Return (x, y) of the center of cell containing provided text 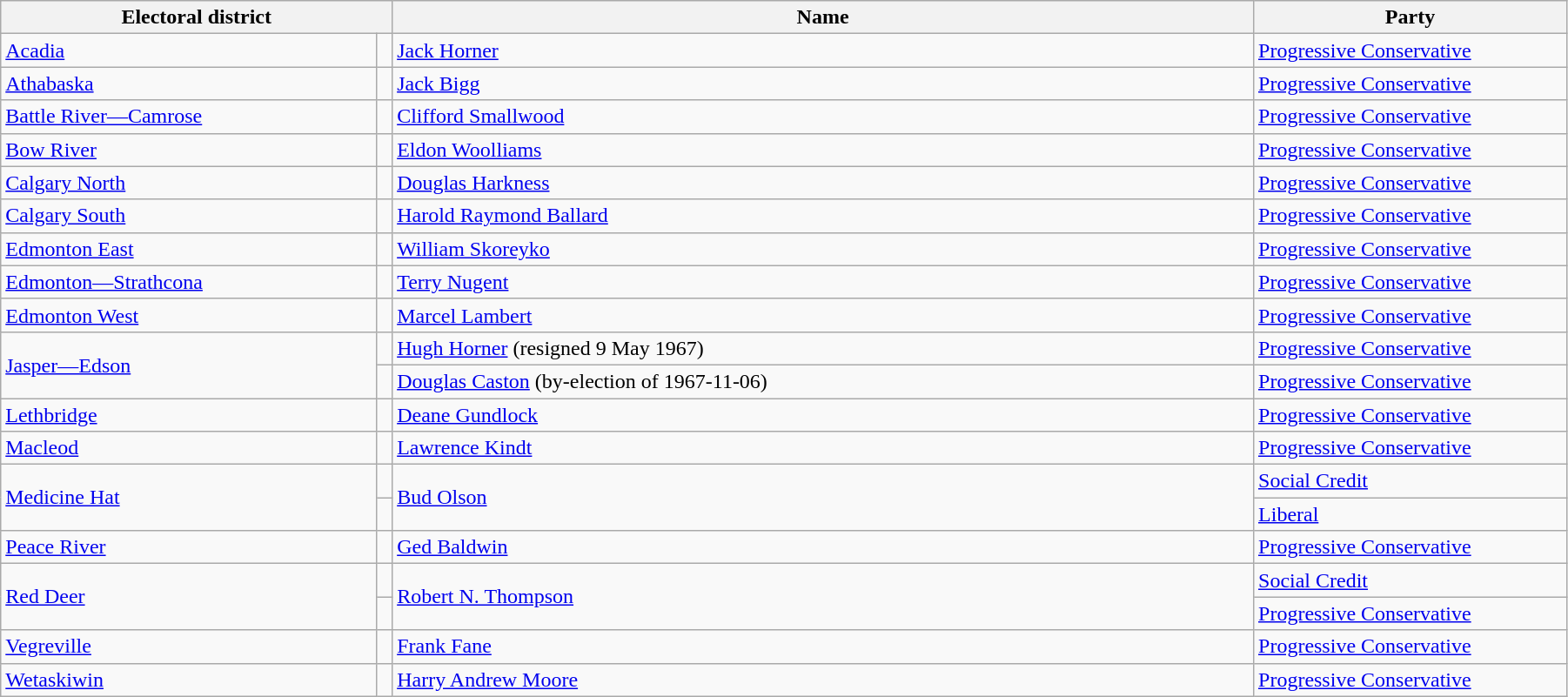
Lawrence Kindt (823, 448)
Douglas Caston (by-election of 1967-11-06) (823, 381)
Frank Fane (823, 647)
Jack Bigg (823, 84)
Edmonton—Strathcona (189, 282)
Marcel Lambert (823, 315)
Liberal (1411, 514)
Name (823, 17)
Terry Nugent (823, 282)
Medicine Hat (189, 498)
Red Deer (189, 597)
Vegreville (189, 647)
Deane Gundlock (823, 415)
Party (1411, 17)
Wetaskiwin (189, 680)
Jack Horner (823, 50)
Calgary North (189, 183)
Macleod (189, 448)
Lethbridge (189, 415)
Athabaska (189, 84)
Harry Andrew Moore (823, 680)
Bud Olson (823, 498)
Jasper—Edson (189, 365)
Eldon Woolliams (823, 150)
Hugh Horner (resigned 9 May 1967) (823, 348)
Ged Baldwin (823, 547)
Harold Raymond Ballard (823, 216)
Douglas Harkness (823, 183)
Edmonton East (189, 249)
Battle River—Camrose (189, 117)
Electoral district (197, 17)
William Skoreyko (823, 249)
Robert N. Thompson (823, 597)
Calgary South (189, 216)
Acadia (189, 50)
Peace River (189, 547)
Bow River (189, 150)
Clifford Smallwood (823, 117)
Edmonton West (189, 315)
